From the cell containing the given text, extract its center point as (x, y) coordinate. 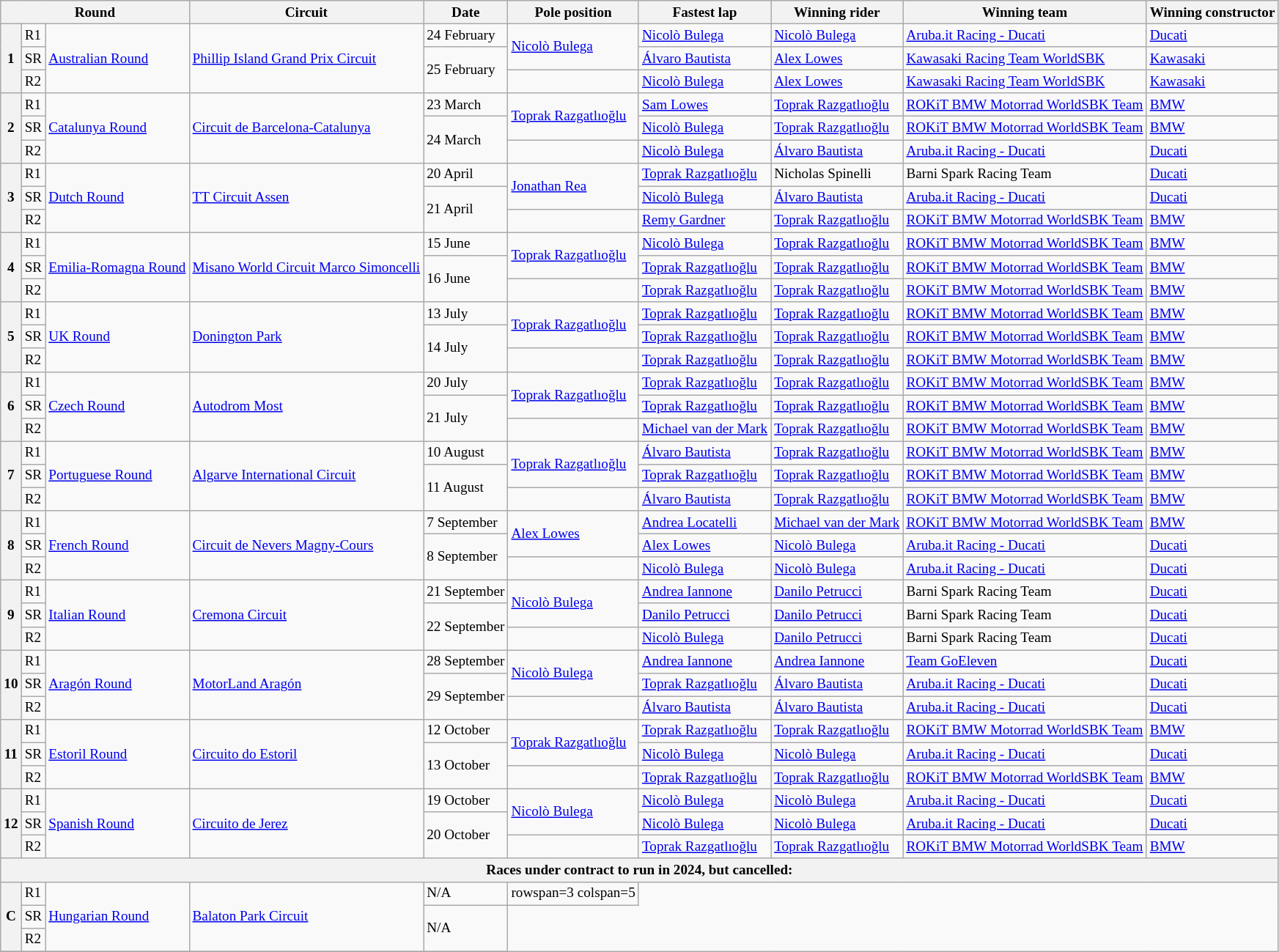
Italian Round (117, 616)
Nicholas Spinelli (837, 174)
Donington Park (306, 337)
Aragón Round (117, 685)
TT Circuit Assen (306, 198)
24 March (466, 139)
Hungarian Round (117, 916)
Date (466, 12)
Round (95, 12)
23 March (466, 105)
Andrea Locatelli (704, 523)
21 July (466, 418)
10 (11, 685)
Misano World Circuit Marco Simoncelli (306, 267)
11 August (466, 487)
7 (11, 476)
Portuguese Round (117, 476)
Pole position (573, 12)
Dutch Round (117, 198)
MotorLand Aragón (306, 685)
Fastest lap (704, 12)
19 October (466, 800)
Phillip Island Grand Prix Circuit (306, 59)
Team GoEleven (1025, 661)
8 September (466, 557)
Circuit de Nevers Magny-Cours (306, 545)
rowspan=3 colspan=5 (573, 893)
Autodrom Most (306, 406)
Algarve International Circuit (306, 476)
9 (11, 616)
5 (11, 337)
29 September (466, 696)
20 July (466, 383)
20 April (466, 174)
21 April (466, 210)
Circuit (306, 12)
7 September (466, 523)
1 (11, 59)
4 (11, 267)
20 October (466, 835)
13 July (466, 314)
Circuito do Estoril (306, 753)
Winning rider (837, 12)
8 (11, 545)
11 (11, 753)
Sam Lowes (704, 105)
25 February (466, 70)
Australian Round (117, 59)
Winning team (1025, 12)
2 (11, 128)
22 September (466, 626)
16 June (466, 278)
Estoril Round (117, 753)
3 (11, 198)
13 October (466, 765)
French Round (117, 545)
10 August (466, 453)
Emilia-Romagna Round (117, 267)
Jonathan Rea (573, 186)
Spanish Round (117, 824)
Czech Round (117, 406)
Cremona Circuit (306, 616)
Catalunya Round (117, 128)
28 September (466, 661)
Winning constructor (1212, 12)
14 July (466, 349)
15 June (466, 244)
C (11, 916)
Balaton Park Circuit (306, 916)
12 (11, 824)
21 September (466, 592)
Circuito de Jerez (306, 824)
Circuit de Barcelona-Catalunya (306, 128)
6 (11, 406)
Races under contract to run in 2024, but cancelled: (639, 870)
UK Round (117, 337)
12 October (466, 731)
24 February (466, 35)
Remy Gardner (704, 221)
